Find where the given text appears and provide that cell's center as [x, y] coordinate. 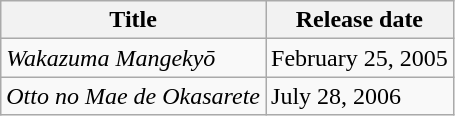
Otto no Mae de Okasarete [134, 96]
February 25, 2005 [360, 58]
Wakazuma Mangekyō [134, 58]
Title [134, 20]
July 28, 2006 [360, 96]
Release date [360, 20]
